Return [X, Y] of the center of cell containing provided text 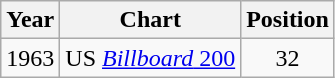
1963 [30, 58]
Year [30, 20]
Position [288, 20]
32 [288, 58]
Chart [150, 20]
US Billboard 200 [150, 58]
